For the text-containing cell, return its midpoint in [x, y] coordinate format. 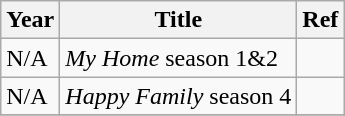
Ref [320, 20]
Title [178, 20]
Happy Family season 4 [178, 96]
My Home season 1&2 [178, 58]
Year [30, 20]
